Locate the cell with the specified text and output its [X, Y] center coordinate. 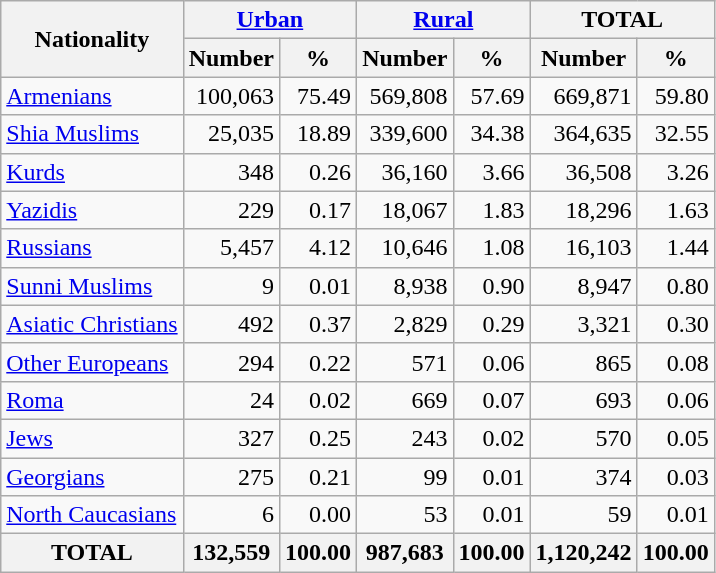
34.38 [492, 134]
8,938 [405, 286]
Nationality [92, 39]
36,160 [405, 172]
North Caucasians [92, 515]
3.66 [492, 172]
275 [231, 477]
3.26 [676, 172]
0.30 [676, 324]
229 [231, 210]
Other Europeans [92, 362]
669,871 [584, 96]
693 [584, 400]
0.03 [676, 477]
1.83 [492, 210]
24 [231, 400]
374 [584, 477]
0.08 [676, 362]
Yazidis [92, 210]
1.08 [492, 248]
294 [231, 362]
132,559 [231, 553]
36,508 [584, 172]
4.12 [318, 248]
1.44 [676, 248]
0.29 [492, 324]
987,683 [405, 553]
99 [405, 477]
8,947 [584, 286]
59.80 [676, 96]
9 [231, 286]
0.21 [318, 477]
569,808 [405, 96]
364,635 [584, 134]
Russians [92, 248]
339,600 [405, 134]
492 [231, 324]
0.26 [318, 172]
Rural [444, 20]
1.63 [676, 210]
18,067 [405, 210]
865 [584, 362]
571 [405, 362]
Kurds [92, 172]
3,321 [584, 324]
Georgians [92, 477]
327 [231, 438]
Asiatic Christians [92, 324]
0.22 [318, 362]
0.17 [318, 210]
57.69 [492, 96]
0.80 [676, 286]
Armenians [92, 96]
0.00 [318, 515]
Jews [92, 438]
6 [231, 515]
18,296 [584, 210]
0.25 [318, 438]
0.37 [318, 324]
0.90 [492, 286]
2,829 [405, 324]
1,120,242 [584, 553]
5,457 [231, 248]
53 [405, 515]
669 [405, 400]
59 [584, 515]
Shia Muslims [92, 134]
348 [231, 172]
Roma [92, 400]
16,103 [584, 248]
0.05 [676, 438]
100,063 [231, 96]
32.55 [676, 134]
0.07 [492, 400]
75.49 [318, 96]
18.89 [318, 134]
Urban [270, 20]
243 [405, 438]
Sunni Muslims [92, 286]
25,035 [231, 134]
10,646 [405, 248]
570 [584, 438]
